Return the (X, Y) coordinate for the center point of the cell that contains the specified text.  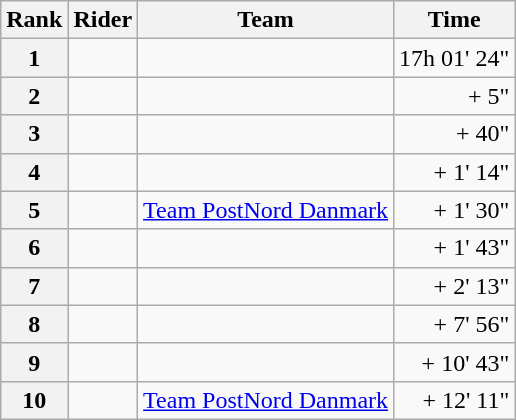
1 (34, 58)
Team (266, 20)
6 (34, 248)
+ 2' 13" (454, 286)
7 (34, 286)
5 (34, 210)
+ 5" (454, 96)
+ 40" (454, 134)
9 (34, 362)
4 (34, 172)
+ 1' 43" (454, 248)
Rider (103, 20)
Rank (34, 20)
10 (34, 400)
17h 01' 24" (454, 58)
+ 12' 11" (454, 400)
8 (34, 324)
+ 1' 14" (454, 172)
3 (34, 134)
+ 7' 56" (454, 324)
+ 1' 30" (454, 210)
+ 10' 43" (454, 362)
2 (34, 96)
Time (454, 20)
